Return (x, y) of the center of cell containing provided text 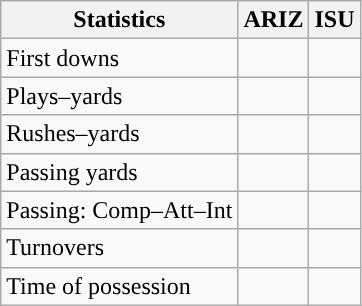
ISU (334, 20)
Turnovers (120, 248)
Passing: Comp–Att–Int (120, 210)
Plays–yards (120, 96)
Rushes–yards (120, 134)
First downs (120, 58)
Statistics (120, 20)
Passing yards (120, 172)
ARIZ (274, 20)
Time of possession (120, 286)
